Provide the [X, Y] coordinate of the cell's center where the given text is located.  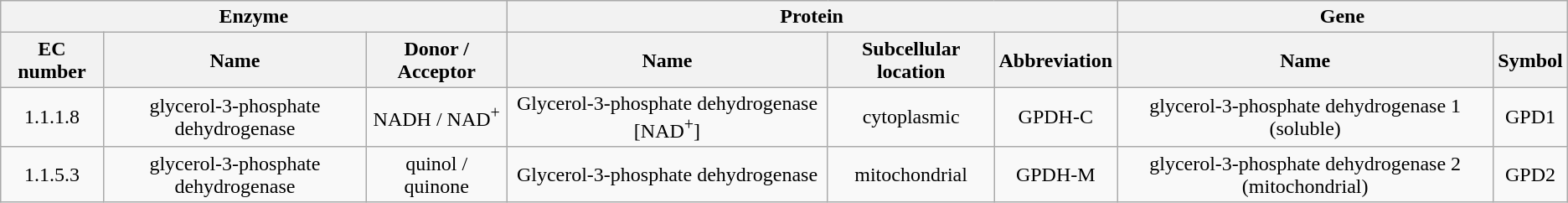
NADH / NAD+ [437, 117]
GPDH-C [1055, 117]
1.1.1.8 [52, 117]
EC number [52, 60]
Glycerol-3-phosphate dehydrogenase [NAD+] [668, 117]
GPDH-M [1055, 174]
Donor / Acceptor [437, 60]
Abbreviation [1055, 60]
1.1.5.3 [52, 174]
cytoplasmic [911, 117]
glycerol-3-phosphate dehydrogenase 2 (mitochondrial) [1305, 174]
glycerol-3-phosphate dehydrogenase 1 (soluble) [1305, 117]
Enzyme [254, 17]
Subcellular location [911, 60]
Symbol [1531, 60]
GPD1 [1531, 117]
Glycerol-3-phosphate dehydrogenase [668, 174]
Protein [812, 17]
mitochondrial [911, 174]
quinol / quinone [437, 174]
Gene [1343, 17]
GPD2 [1531, 174]
